Return [x, y] of the center of cell containing provided text 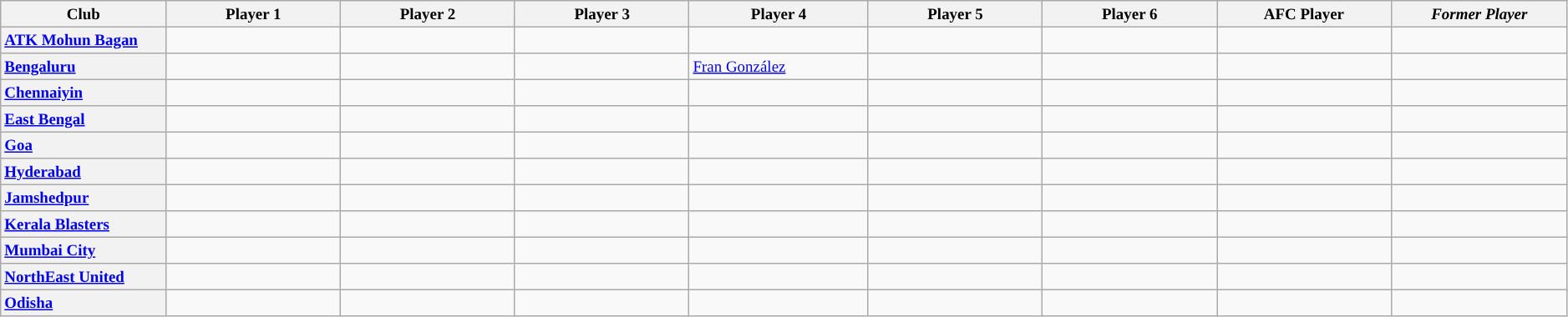
Kerala Blasters [84, 224]
Player 2 [428, 13]
Player 4 [779, 13]
Fran González [779, 66]
Player 6 [1129, 13]
AFC Player [1305, 13]
Odisha [84, 303]
Mumbai City [84, 250]
ATK Mohun Bagan [84, 40]
Former Player [1479, 13]
Jamshedpur [84, 198]
Club [84, 13]
Bengaluru [84, 66]
Goa [84, 145]
Player 1 [254, 13]
Chennaiyin [84, 93]
East Bengal [84, 119]
Player 3 [601, 13]
Hyderabad [84, 172]
Player 5 [956, 13]
NorthEast United [84, 277]
